Locate the cell with the specified text and output its (X, Y) center coordinate. 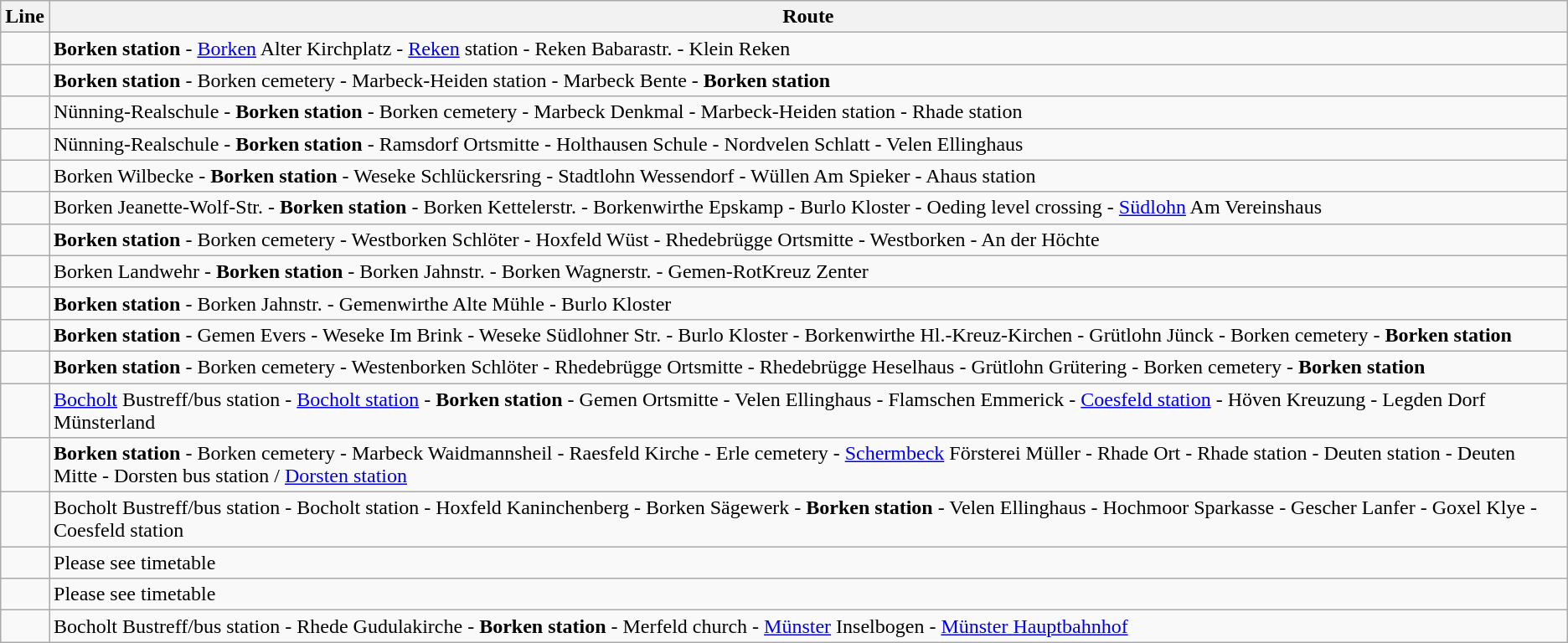
Borken Wilbecke - Borken station - Weseke Schlückersring - Stadtlohn Wessendorf - Wüllen Am Spieker - Ahaus station (807, 176)
Nünning-Realschule - Borken station - Ramsdorf Ortsmitte - Holthausen Schule - Nordvelen Schlatt - Velen Ellinghaus (807, 144)
Borken station - Borken cemetery - Westborken Schlöter - Hoxfeld Wüst - Rhedebrügge Ortsmitte - Westborken - An der Höchte (807, 239)
Borken Landwehr - Borken station - Borken Jahnstr. - Borken Wagnerstr. - Gemen-RotKreuz Zenter (807, 271)
Nünning-Realschule - Borken station - Borken cemetery - Marbeck Denkmal - Marbeck-Heiden station - Rhade station (807, 112)
Line (25, 17)
Borken station - Borken Jahnstr. - Gemenwirthe Alte Mühle - Burlo Kloster (807, 303)
Borken station - Borken Alter Kirchplatz - Reken station - Reken Babarastr. - Klein Reken (807, 49)
Bocholt Bustreff/bus station - Rhede Gudulakirche - Borken station - Merfeld church - Münster Inselbogen - Münster Hauptbahnhof (807, 626)
Route (807, 17)
Borken station - Borken cemetery - Marbeck-Heiden station - Marbeck Bente - Borken station (807, 80)
